Provide the [x, y] coordinate of the cell's center where the given text is located.  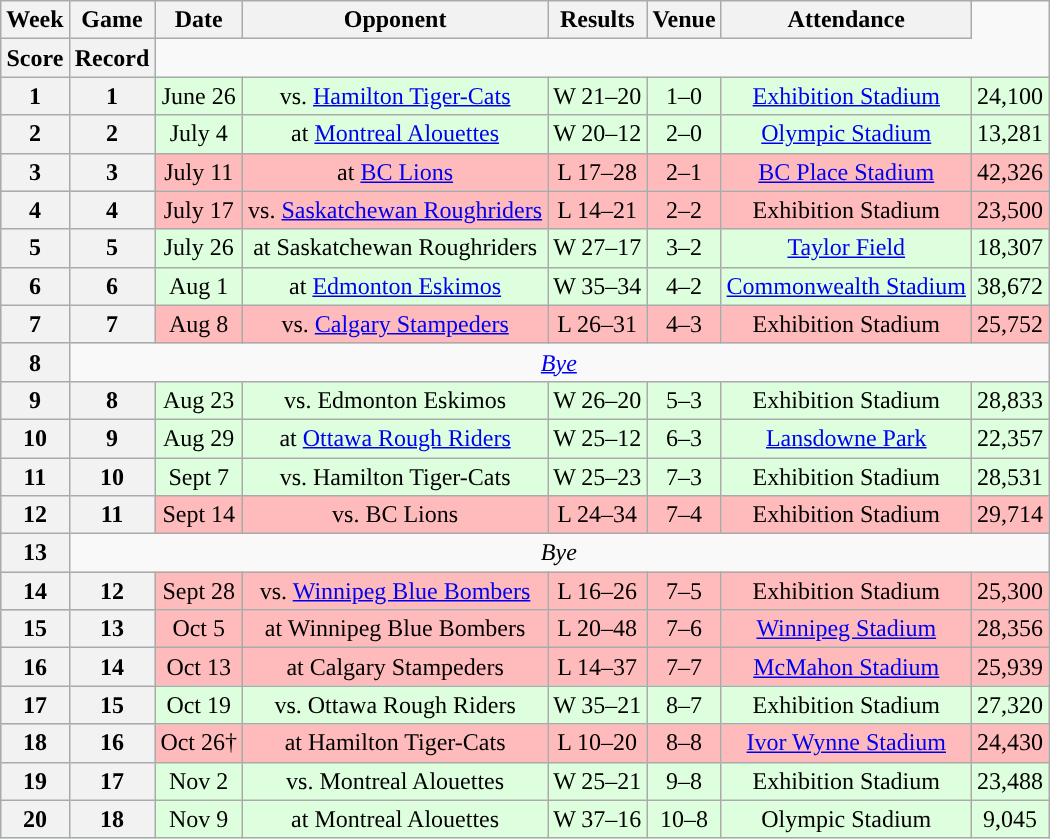
5–3 [684, 400]
Date [199, 20]
Winnipeg Stadium [846, 629]
10–8 [684, 819]
7–3 [684, 477]
18,307 [1010, 248]
25,939 [1010, 667]
June 26 [199, 96]
July 17 [199, 210]
Sept 7 [199, 477]
L 20–48 [598, 629]
Oct 26† [199, 743]
W 21–20 [598, 96]
vs. Ottawa Rough Riders [396, 705]
2–1 [684, 172]
Week [35, 20]
8–7 [684, 705]
at Winnipeg Blue Bombers [396, 629]
Ivor Wynne Stadium [846, 743]
vs. BC Lions [396, 515]
vs. Calgary Stampeders [396, 324]
Oct 13 [199, 667]
20 [35, 819]
at Edmonton Eskimos [396, 286]
25,752 [1010, 324]
38,672 [1010, 286]
Results [598, 20]
Aug 29 [199, 438]
6–3 [684, 438]
July 4 [199, 134]
at Hamilton Tiger-Cats [396, 743]
Commonwealth Stadium [846, 286]
8–8 [684, 743]
vs. Edmonton Eskimos [396, 400]
42,326 [1010, 172]
July 26 [199, 248]
Score [35, 58]
L 24–34 [598, 515]
W 25–23 [598, 477]
Sept 28 [199, 591]
L 17–28 [598, 172]
Oct 5 [199, 629]
Aug 23 [199, 400]
7–6 [684, 629]
2–0 [684, 134]
27,320 [1010, 705]
L 26–31 [598, 324]
W 26–20 [598, 400]
7–4 [684, 515]
2–2 [684, 210]
vs. Winnipeg Blue Bombers [396, 591]
22,357 [1010, 438]
L 14–21 [598, 210]
25,300 [1010, 591]
at Saskatchewan Roughriders [396, 248]
BC Place Stadium [846, 172]
Sept 14 [199, 515]
24,430 [1010, 743]
4–3 [684, 324]
Oct 19 [199, 705]
L 10–20 [598, 743]
Game [112, 20]
9,045 [1010, 819]
Record [112, 58]
7–5 [684, 591]
vs. Saskatchewan Roughriders [396, 210]
Taylor Field [846, 248]
W 27–17 [598, 248]
13,281 [1010, 134]
at Calgary Stampeders [396, 667]
L 16–26 [598, 591]
W 25–21 [598, 781]
at Ottawa Rough Riders [396, 438]
Attendance [846, 20]
W 35–34 [598, 286]
3–2 [684, 248]
29,714 [1010, 515]
23,500 [1010, 210]
28,531 [1010, 477]
4–2 [684, 286]
19 [35, 781]
McMahon Stadium [846, 667]
Lansdowne Park [846, 438]
Aug 1 [199, 286]
Venue [684, 20]
W 20–12 [598, 134]
9–8 [684, 781]
1–0 [684, 96]
W 25–12 [598, 438]
24,100 [1010, 96]
W 37–16 [598, 819]
Nov 9 [199, 819]
at BC Lions [396, 172]
28,833 [1010, 400]
July 11 [199, 172]
Opponent [396, 20]
7–7 [684, 667]
L 14–37 [598, 667]
23,488 [1010, 781]
Nov 2 [199, 781]
Aug 8 [199, 324]
vs. Montreal Alouettes [396, 781]
W 35–21 [598, 705]
28,356 [1010, 629]
